Locate the cell with the specified text and output its [X, Y] center coordinate. 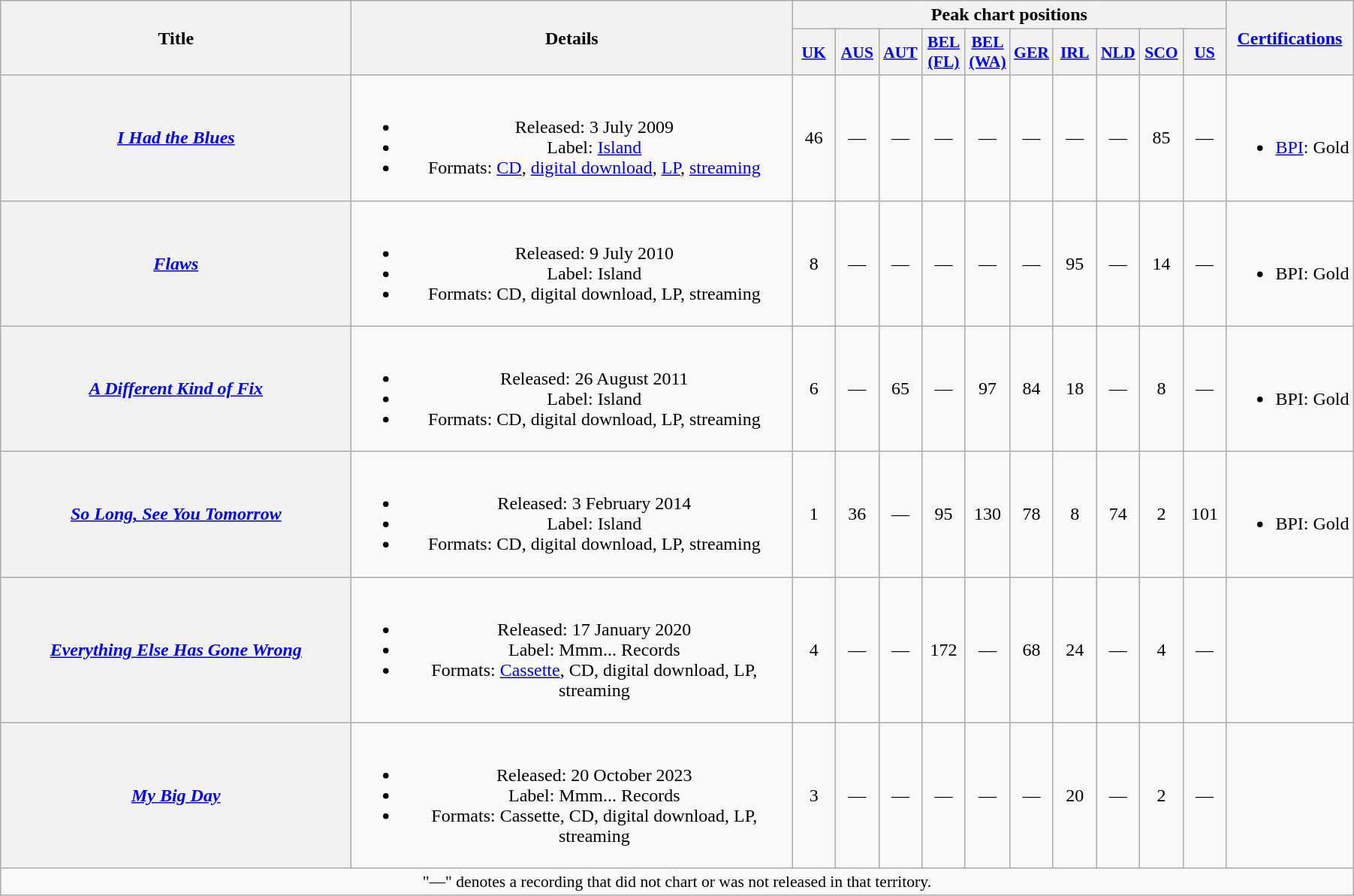
65 [900, 389]
So Long, See You Tomorrow [176, 514]
AUS [858, 53]
14 [1162, 263]
"—" denotes a recording that did not chart or was not released in that territory. [677, 882]
NLD [1118, 53]
AUT [900, 53]
GER [1032, 53]
20 [1075, 795]
Peak chart positions [1009, 15]
6 [814, 389]
I Had the Blues [176, 138]
Everything Else Has Gone Wrong [176, 650]
SCO [1162, 53]
Flaws [176, 263]
97 [987, 389]
A Different Kind of Fix [176, 389]
US [1205, 53]
101 [1205, 514]
36 [858, 514]
Details [572, 38]
Released: 9 July 2010Label: IslandFormats: CD, digital download, LP, streaming [572, 263]
78 [1032, 514]
18 [1075, 389]
68 [1032, 650]
Released: 20 October 2023Label: Mmm... RecordsFormats: Cassette, CD, digital download, LP, streaming [572, 795]
My Big Day [176, 795]
85 [1162, 138]
UK [814, 53]
24 [1075, 650]
172 [944, 650]
Title [176, 38]
Released: 17 January 2020Label: Mmm... RecordsFormats: Cassette, CD, digital download, LP, streaming [572, 650]
IRL [1075, 53]
BEL(FL) [944, 53]
Released: 26 August 2011Label: IslandFormats: CD, digital download, LP, streaming [572, 389]
Released: 3 July 2009Label: IslandFormats: CD, digital download, LP, streaming [572, 138]
Released: 3 February 2014Label: IslandFormats: CD, digital download, LP, streaming [572, 514]
46 [814, 138]
84 [1032, 389]
3 [814, 795]
74 [1118, 514]
1 [814, 514]
BEL(WA) [987, 53]
Certifications [1290, 38]
130 [987, 514]
